Locate the cell with the specified text and output its [x, y] center coordinate. 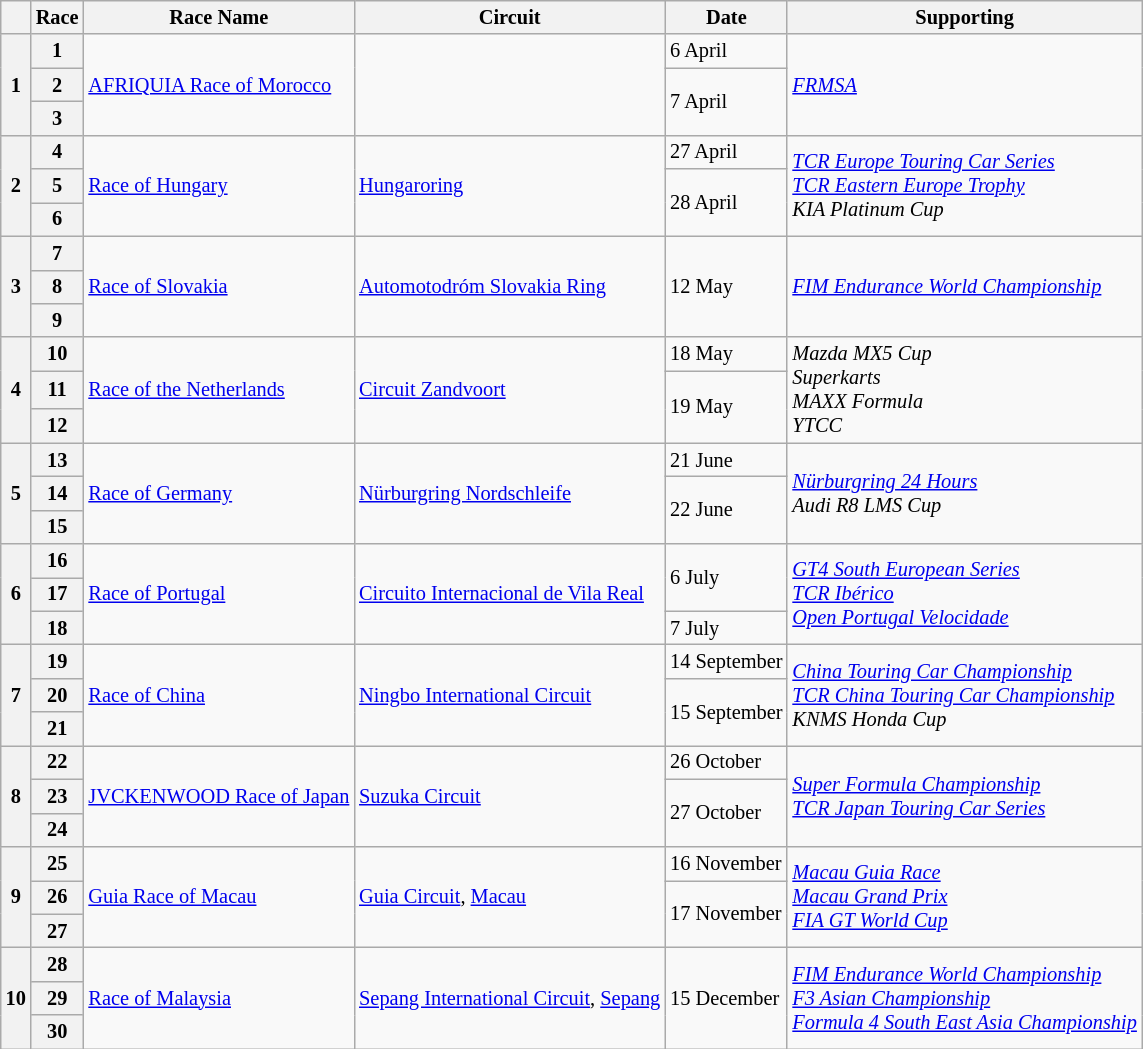
19 [58, 661]
16 [58, 561]
21 [58, 729]
FRMSA [964, 84]
15 [58, 527]
Race [58, 17]
17 [58, 594]
6 April [726, 51]
13 [58, 460]
6 July [726, 578]
15 September [726, 712]
12 May [726, 286]
JVCKENWOOD Race of Japan [218, 796]
21 June [726, 460]
14 September [726, 661]
22 [58, 762]
27 October [726, 812]
23 [58, 796]
16 November [726, 863]
Nürburgring 24 HoursAudi R8 LMS Cup [964, 494]
14 [58, 493]
Macau Guia RaceMacau Grand PrixFIA GT World Cup [964, 896]
15 December [726, 998]
27 [58, 931]
26 October [726, 762]
Race of the Netherlands [218, 390]
19 May [726, 407]
28 April [726, 202]
29 [58, 998]
24 [58, 830]
Circuit Zandvoort [510, 390]
7 July [726, 628]
12 [58, 426]
18 May [726, 354]
Suzuka Circuit [510, 796]
Sepang International Circuit, Sepang [510, 998]
Supporting [964, 17]
22 June [726, 510]
Race Name [218, 17]
7 April [726, 102]
30 [58, 1032]
26 [58, 897]
Circuit [510, 17]
Race of Germany [218, 494]
Guia Race of Macau [218, 896]
Automotodróm Slovakia Ring [510, 286]
FIM Endurance World ChampionshipF3 Asian ChampionshipFormula 4 South East Asia Championship [964, 998]
Race of Portugal [218, 594]
AFRIQUIA Race of Morocco [218, 84]
Circuito Internacional de Vila Real [510, 594]
28 [58, 964]
GT4 South European SeriesTCR Ibérico Open Portugal Velocidade [964, 594]
20 [58, 695]
China Touring Car ChampionshipTCR China Touring Car ChampionshipKNMS Honda Cup [964, 694]
Race of Slovakia [218, 286]
Ningbo International Circuit [510, 694]
Nürburgring Nordschleife [510, 494]
Guia Circuit, Macau [510, 896]
Super Formula ChampionshipTCR Japan Touring Car Series [964, 796]
Mazda MX5 CupSuperkartsMAXX FormulaYTCC [964, 390]
25 [58, 863]
17 November [726, 914]
Race of Malaysia [218, 998]
Race of Hungary [218, 186]
TCR Europe Touring Car SeriesTCR Eastern Europe TrophyKIA Platinum Cup [964, 186]
FIM Endurance World Championship [964, 286]
Race of China [218, 694]
27 April [726, 152]
Hungaroring [510, 186]
18 [58, 628]
11 [58, 390]
Date [726, 17]
